Return the [X, Y] coordinate for the center point of the cell that contains the specified text.  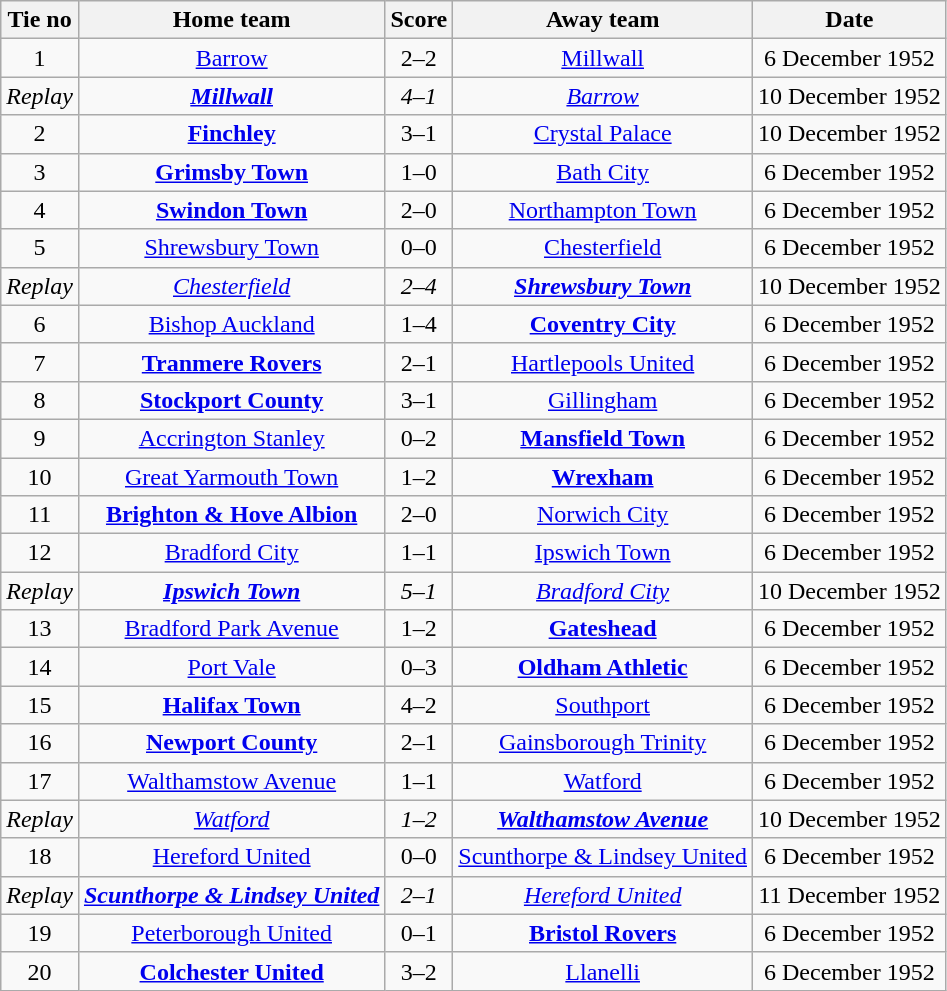
7 [40, 362]
Gateshead [603, 629]
0–2 [419, 438]
18 [40, 857]
Bath City [603, 172]
1–4 [419, 324]
3–2 [419, 971]
0–1 [419, 933]
Gillingham [603, 400]
Newport County [231, 743]
14 [40, 667]
10 [40, 477]
1–0 [419, 172]
Great Yarmouth Town [231, 477]
Hartlepools United [603, 362]
Bishop Auckland [231, 324]
1 [40, 58]
16 [40, 743]
Home team [231, 20]
Gainsborough Trinity [603, 743]
3 [40, 172]
Stockport County [231, 400]
6 [40, 324]
0–3 [419, 667]
Tie no [40, 20]
Peterborough United [231, 933]
Bradford Park Avenue [231, 629]
17 [40, 781]
2–2 [419, 58]
19 [40, 933]
5–1 [419, 591]
Accrington Stanley [231, 438]
2 [40, 134]
Grimsby Town [231, 172]
11 December 1952 [850, 895]
8 [40, 400]
Brighton & Hove Albion [231, 515]
15 [40, 705]
Wrexham [603, 477]
Coventry City [603, 324]
9 [40, 438]
13 [40, 629]
Finchley [231, 134]
Tranmere Rovers [231, 362]
Northampton Town [603, 210]
4 [40, 210]
Halifax Town [231, 705]
Mansfield Town [603, 438]
4–1 [419, 96]
Crystal Palace [603, 134]
Score [419, 20]
Oldham Athletic [603, 667]
Colchester United [231, 971]
Llanelli [603, 971]
Date [850, 20]
Away team [603, 20]
Norwich City [603, 515]
Bristol Rovers [603, 933]
4–2 [419, 705]
Port Vale [231, 667]
Southport [603, 705]
12 [40, 553]
5 [40, 248]
11 [40, 515]
2–4 [419, 286]
20 [40, 971]
Swindon Town [231, 210]
